Identify which cell holds the provided text, then report its (X, Y) central coordinate. 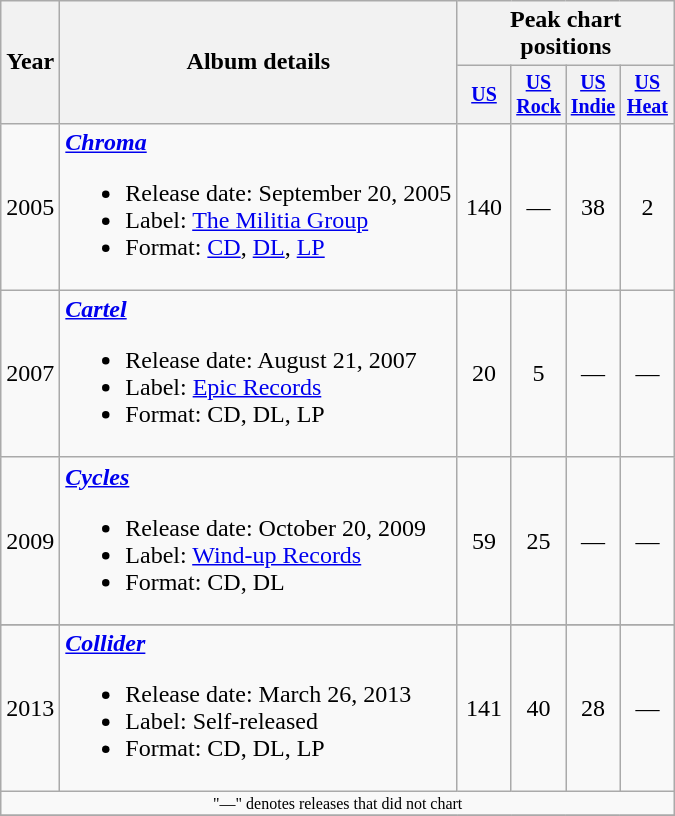
2005 (30, 206)
2007 (30, 374)
40 (538, 708)
ChromaRelease date: September 20, 2005Label: The Militia GroupFormat: CD, DL, LP (258, 206)
US Indie (593, 94)
28 (593, 708)
2009 (30, 540)
Album details (258, 62)
2 (647, 206)
"—" denotes releases that did not chart (338, 804)
Peak chart positions (566, 34)
ColliderRelease date: March 26, 2013Label: Self-releasedFormat: CD, DL, LP (258, 708)
20 (484, 374)
US Rock (538, 94)
38 (593, 206)
141 (484, 708)
US (484, 94)
5 (538, 374)
US Heat (647, 94)
2013 (30, 708)
59 (484, 540)
CartelRelease date: August 21, 2007Label: Epic RecordsFormat: CD, DL, LP (258, 374)
CyclesRelease date: October 20, 2009Label: Wind-up RecordsFormat: CD, DL (258, 540)
140 (484, 206)
Year (30, 62)
25 (538, 540)
